Output the (x, y) coordinate of the center of the cell containing the given text.  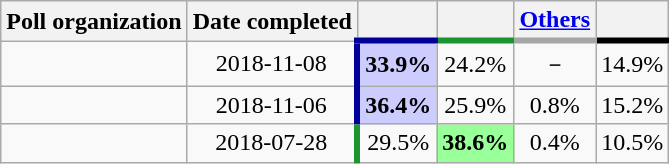
29.5% (396, 143)
0.8% (555, 105)
25.9% (476, 105)
33.9% (396, 64)
15.2% (632, 105)
2018-11-06 (272, 105)
10.5% (632, 143)
24.2% (476, 64)
Others (555, 21)
Poll organization (94, 21)
Date completed (272, 21)
0.4% (555, 143)
2018-11-08 (272, 64)
2018-07-28 (272, 143)
36.4% (396, 105)
14.9% (632, 64)
－ (555, 64)
38.6% (476, 143)
